Find where the given text appears and provide that cell's center as [X, Y] coordinate. 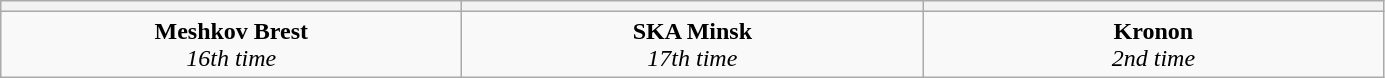
Kronon2nd time [1154, 44]
Meshkov Brest16th time [232, 44]
SKA Minsk17th time [692, 44]
